Capture the cell that displays the provided text and extract its (X, Y) central coordinate. 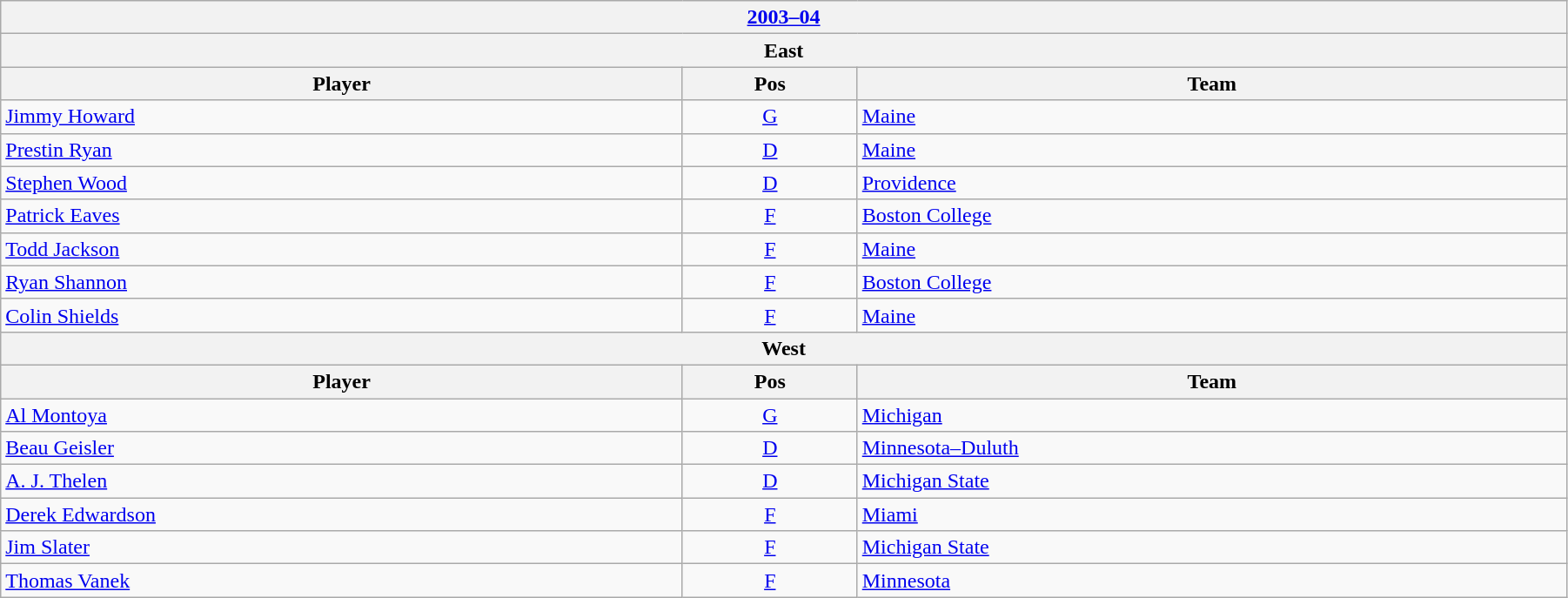
Stephen Wood (342, 183)
Derek Edwardson (342, 514)
Ryan Shannon (342, 282)
Patrick Eaves (342, 216)
Prestin Ryan (342, 150)
Thomas Vanek (342, 581)
2003–04 (784, 17)
Jimmy Howard (342, 117)
Todd Jackson (342, 249)
Jim Slater (342, 548)
Beau Geisler (342, 448)
Colin Shields (342, 315)
Al Montoya (342, 415)
A. J. Thelen (342, 481)
Miami (1211, 514)
West (784, 348)
Michigan (1211, 415)
Minnesota–Duluth (1211, 448)
Minnesota (1211, 581)
Providence (1211, 183)
East (784, 50)
